Return [X, Y] of the center of cell containing provided text 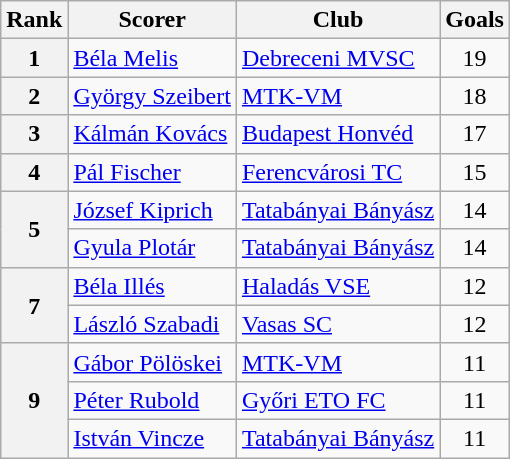
1 [34, 58]
Scorer [152, 20]
4 [34, 172]
Ferencvárosi TC [338, 172]
Rank [34, 20]
Goals [475, 20]
5 [34, 229]
2 [34, 96]
Club [338, 20]
György Szeibert [152, 96]
18 [475, 96]
Péter Rubold [152, 400]
Budapest Honvéd [338, 134]
9 [34, 400]
István Vincze [152, 438]
Gábor Pölöskei [152, 362]
László Szabadi [152, 324]
Béla Melis [152, 58]
Győri ETO FC [338, 400]
7 [34, 305]
Vasas SC [338, 324]
József Kiprich [152, 210]
3 [34, 134]
Debreceni MVSC [338, 58]
15 [475, 172]
19 [475, 58]
Kálmán Kovács [152, 134]
Béla Illés [152, 286]
Pál Fischer [152, 172]
Gyula Plotár [152, 248]
17 [475, 134]
Haladás VSE [338, 286]
